Capture the cell that displays the provided text and extract its (x, y) central coordinate. 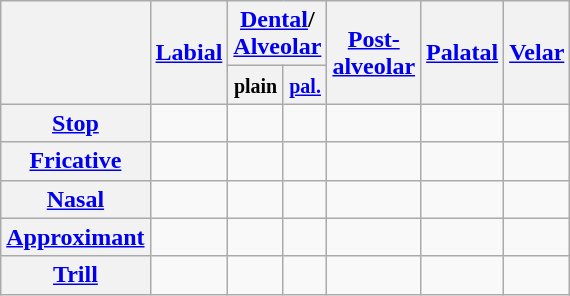
Stop (76, 123)
Labial (189, 52)
plain (256, 85)
pal. (305, 85)
Fricative (76, 161)
Nasal (76, 199)
Trill (76, 275)
Dental/Alveolar (278, 34)
Velar (537, 52)
Palatal (462, 52)
Post-alveolar (374, 52)
Approximant (76, 237)
